Pinpoint the cell where the given text exists, returning its (X, Y) midpoint coordinate. 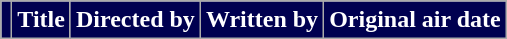
Directed by (135, 20)
Written by (262, 20)
Original air date (416, 20)
Title (42, 20)
